For the text-containing cell, return its midpoint in (X, Y) coordinate format. 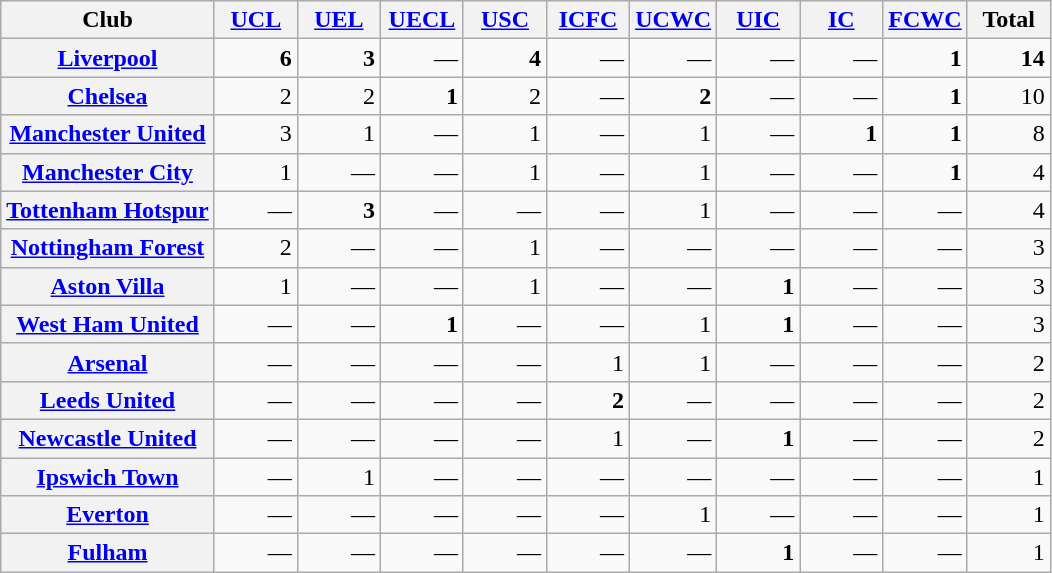
UCL (256, 20)
Tottenham Hotspur (108, 210)
Manchester City (108, 172)
10 (1008, 96)
Total (1008, 20)
IC (842, 20)
Newcastle United (108, 438)
Liverpool (108, 58)
ICFC (588, 20)
Everton (108, 515)
Ipswich Town (108, 477)
UECL (422, 20)
Arsenal (108, 362)
USC (504, 20)
UIC (758, 20)
UCWC (674, 20)
UEL (338, 20)
West Ham United (108, 324)
6 (256, 58)
FCWC (925, 20)
Leeds United (108, 400)
8 (1008, 134)
Nottingham Forest (108, 248)
Fulham (108, 553)
Manchester United (108, 134)
14 (1008, 58)
Aston Villa (108, 286)
Club (108, 20)
Chelsea (108, 96)
